For the text-containing cell, return its midpoint in [X, Y] coordinate format. 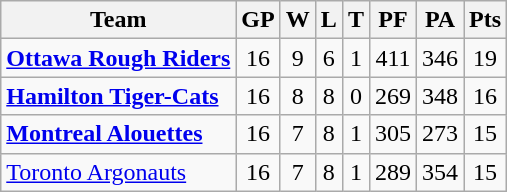
Team [118, 20]
348 [440, 96]
305 [392, 134]
354 [440, 172]
PF [392, 20]
T [356, 20]
Toronto Argonauts [118, 172]
289 [392, 172]
GP [258, 20]
6 [328, 58]
346 [440, 58]
0 [356, 96]
Montreal Alouettes [118, 134]
273 [440, 134]
W [298, 20]
9 [298, 58]
411 [392, 58]
PA [440, 20]
269 [392, 96]
Ottawa Rough Riders [118, 58]
L [328, 20]
Hamilton Tiger-Cats [118, 96]
Pts [486, 20]
19 [486, 58]
